Determine the [X, Y] coordinate at the center of the cell enclosing the given text.  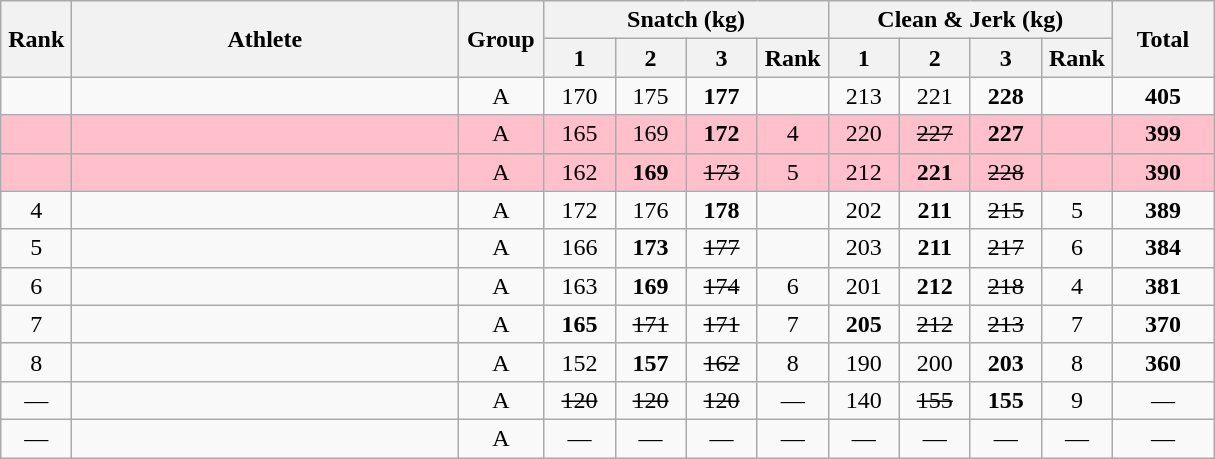
Clean & Jerk (kg) [970, 20]
Group [501, 39]
205 [864, 324]
178 [722, 210]
220 [864, 134]
Total [1162, 39]
217 [1006, 248]
200 [934, 362]
218 [1006, 286]
9 [1076, 400]
399 [1162, 134]
201 [864, 286]
Athlete [265, 39]
389 [1162, 210]
152 [580, 362]
166 [580, 248]
405 [1162, 96]
381 [1162, 286]
360 [1162, 362]
140 [864, 400]
215 [1006, 210]
157 [650, 362]
190 [864, 362]
163 [580, 286]
174 [722, 286]
Snatch (kg) [686, 20]
170 [580, 96]
384 [1162, 248]
390 [1162, 172]
370 [1162, 324]
175 [650, 96]
176 [650, 210]
202 [864, 210]
